Output the [x, y] coordinate of the center of the cell containing the given text.  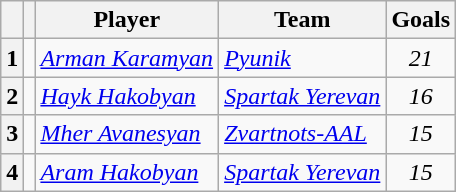
4 [12, 172]
Mher Avanesyan [127, 134]
3 [12, 134]
Hayk Hakobyan [127, 96]
1 [12, 58]
Aram Hakobyan [127, 172]
21 [421, 58]
Goals [421, 20]
Team [302, 20]
Zvartnots-AAL [302, 134]
16 [421, 96]
Pyunik [302, 58]
Player [127, 20]
2 [12, 96]
Arman Karamyan [127, 58]
